Output the [X, Y] coordinate of the center of the cell containing the given text.  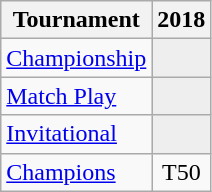
Champions [76, 172]
Championship [76, 58]
Invitational [76, 134]
2018 [182, 20]
T50 [182, 172]
Tournament [76, 20]
Match Play [76, 96]
